Return the (x, y) coordinate for the center point of the cell that contains the specified text.  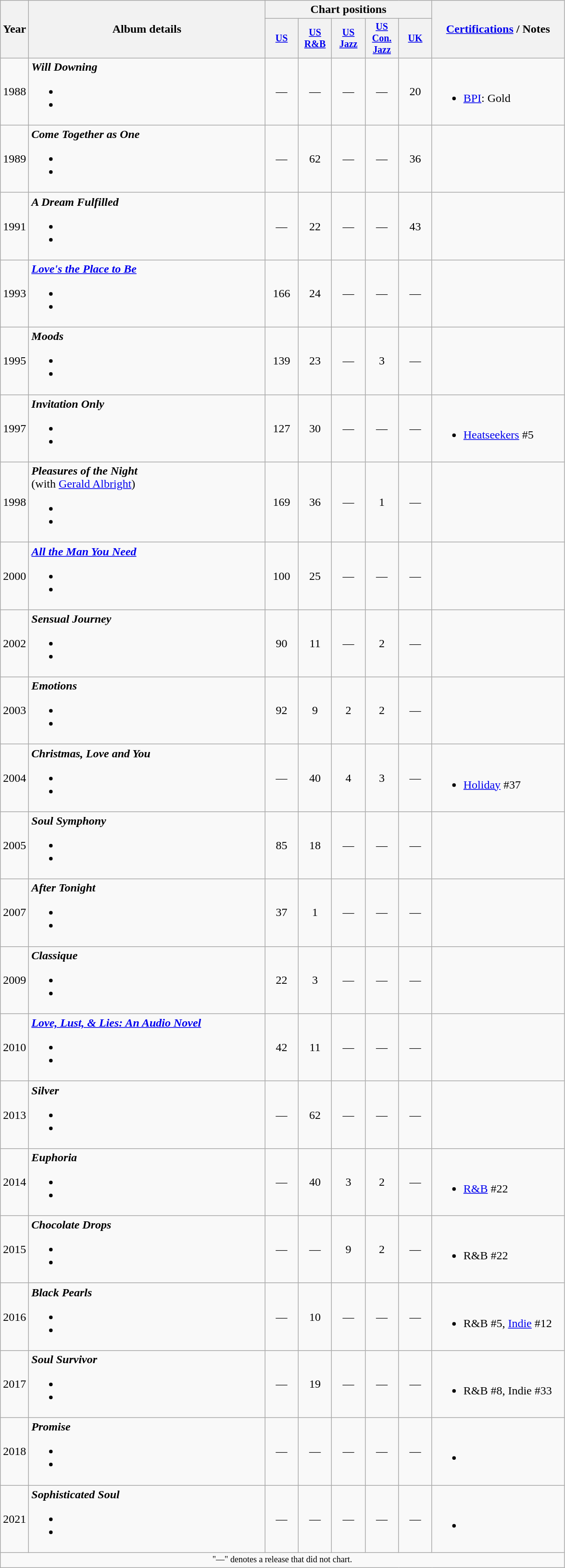
20 (415, 91)
Love, Lust, & Lies: An Audio Novel (147, 1047)
2007 (14, 913)
2014 (14, 1182)
R&B #5, Indie #12 (498, 1317)
127 (282, 428)
25 (314, 576)
2015 (14, 1249)
42 (282, 1047)
1989 (14, 159)
2017 (14, 1384)
Silver (147, 1115)
2018 (14, 1452)
Album details (147, 29)
Moods (147, 361)
After Tonight (147, 913)
R&B #8, Indie #33 (498, 1384)
2009 (14, 980)
Certifications / Notes (498, 29)
Sophisticated Soul (147, 1519)
Christmas, Love and You (147, 778)
169 (282, 502)
1993 (14, 293)
Heatseekers #5 (498, 428)
Chart positions (348, 10)
US Con. Jazz (382, 38)
Classique (147, 980)
Invitation Only (147, 428)
1997 (14, 428)
2016 (14, 1317)
Promise (147, 1452)
Soul Symphony (147, 845)
Come Together as One (147, 159)
18 (314, 845)
2013 (14, 1115)
2005 (14, 845)
UK (415, 38)
166 (282, 293)
US (282, 38)
10 (314, 1317)
Pleasures of the Night(with Gerald Albright) (147, 502)
Year (14, 29)
"—" denotes a release that did not chart. (283, 1560)
US Jazz (348, 38)
30 (314, 428)
2010 (14, 1047)
Love's the Place to Be (147, 293)
2003 (14, 711)
Black Pearls (147, 1317)
85 (282, 845)
1991 (14, 226)
Soul Survivor (147, 1384)
2004 (14, 778)
1998 (14, 502)
Euphoria (147, 1182)
2021 (14, 1519)
37 (282, 913)
139 (282, 361)
A Dream Fulfilled (147, 226)
1995 (14, 361)
Chocolate Drops (147, 1249)
Holiday #37 (498, 778)
23 (314, 361)
All the Man You Need (147, 576)
90 (282, 643)
Sensual Journey (147, 643)
100 (282, 576)
19 (314, 1384)
24 (314, 293)
Will Downing (147, 91)
US R&B (314, 38)
Emotions (147, 711)
1988 (14, 91)
BPI: Gold (498, 91)
4 (348, 778)
43 (415, 226)
2000 (14, 576)
2002 (14, 643)
92 (282, 711)
